Determine the (x, y) coordinate at the center of the cell enclosing the given text.  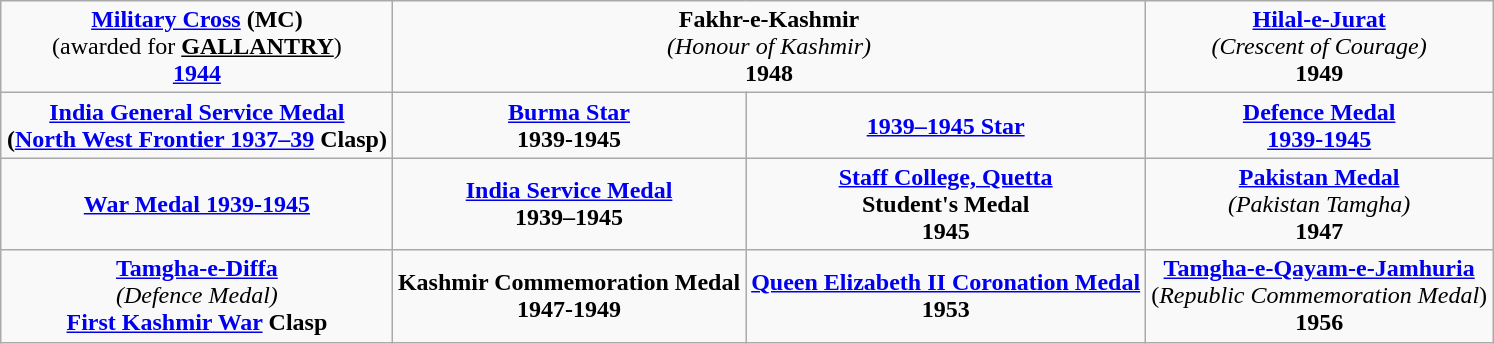
Pakistan Medal(Pakistan Tamgha)1947 (1320, 204)
India General Service Medal(North West Frontier 1937–39 Clasp) (196, 126)
Tamgha-e-Diffa(Defence Medal)First Kashmir War Clasp (196, 296)
War Medal 1939-1945 (196, 204)
1939–1945 Star (946, 126)
Fakhr-e-Kashmir(Honour of Kashmir)1948 (768, 47)
Defence Medal1939-1945 (1320, 126)
Military Cross (MC)(awarded for GALLANTRY)1944 (196, 47)
Hilal-e-Jurat(Crescent of Courage)1949 (1320, 47)
Staff College, QuettaStudent's Medal1945 (946, 204)
India Service Medal1939–1945 (568, 204)
Tamgha-e-Qayam-e-Jamhuria(Republic Commemoration Medal)1956 (1320, 296)
Queen Elizabeth II Coronation Medal1953 (946, 296)
Burma Star1939-1945 (568, 126)
Kashmir Commemoration Medal1947-1949 (568, 296)
